Find where the given text appears and provide that cell's center as [X, Y] coordinate. 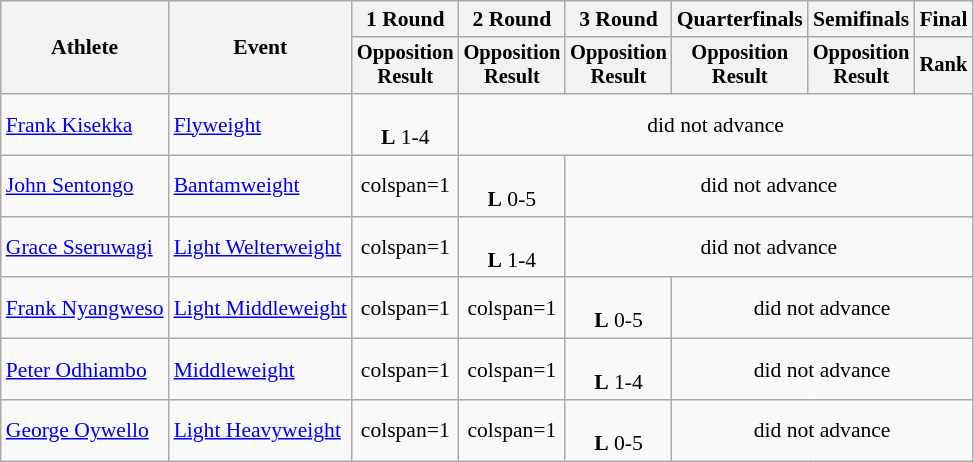
Middleweight [260, 370]
John Sentongo [85, 186]
Grace Sseruwagi [85, 248]
Light Heavyweight [260, 430]
Event [260, 48]
George Oywello [85, 430]
Quarterfinals [740, 19]
Bantamweight [260, 186]
3 Round [618, 19]
Light Middleweight [260, 308]
2 Round [512, 19]
Final [943, 19]
Frank Kisekka [85, 124]
1 Round [406, 19]
Rank [943, 66]
Light Welterweight [260, 248]
Peter Odhiambo [85, 370]
Semifinals [862, 19]
Athlete [85, 48]
Frank Nyangweso [85, 308]
Flyweight [260, 124]
